Search for the cell housing the specified text and yield its (x, y) center coordinate. 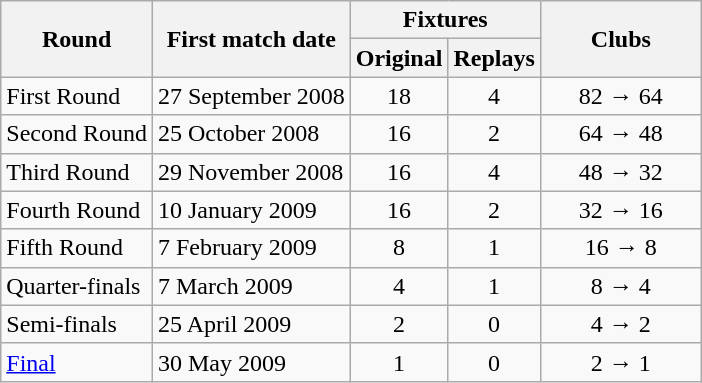
Final (77, 362)
25 April 2009 (251, 324)
Fifth Round (77, 248)
30 May 2009 (251, 362)
Round (77, 39)
Semi-finals (77, 324)
82 → 64 (620, 96)
Quarter-finals (77, 286)
2 → 1 (620, 362)
64 → 48 (620, 134)
Replays (494, 58)
Original (399, 58)
First Round (77, 96)
First match date (251, 39)
16 → 8 (620, 248)
Fixtures (445, 20)
27 September 2008 (251, 96)
7 February 2009 (251, 248)
10 January 2009 (251, 210)
Third Round (77, 172)
18 (399, 96)
8 (399, 248)
Clubs (620, 39)
Second Round (77, 134)
8 → 4 (620, 286)
7 March 2009 (251, 286)
Fourth Round (77, 210)
4 → 2 (620, 324)
48 → 32 (620, 172)
32 → 16 (620, 210)
25 October 2008 (251, 134)
29 November 2008 (251, 172)
